Determine the [x, y] coordinate at the center of the cell enclosing the given text.  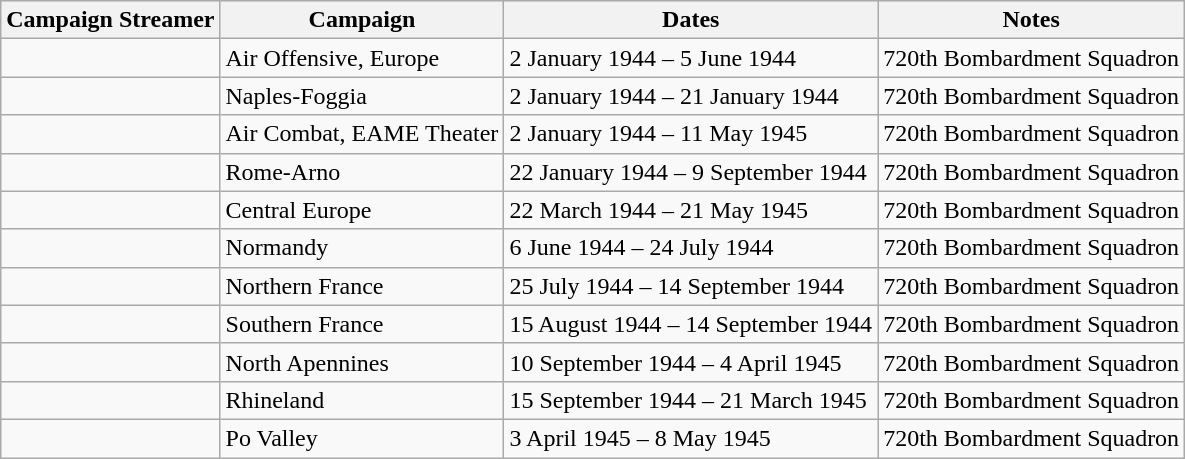
6 June 1944 – 24 July 1944 [691, 248]
22 January 1944 – 9 September 1944 [691, 172]
15 September 1944 – 21 March 1945 [691, 400]
Naples-Foggia [362, 96]
2 January 1944 – 5 June 1944 [691, 58]
2 January 1944 – 21 January 1944 [691, 96]
3 April 1945 – 8 May 1945 [691, 438]
Campaign [362, 20]
Normandy [362, 248]
22 March 1944 – 21 May 1945 [691, 210]
15 August 1944 – 14 September 1944 [691, 324]
25 July 1944 – 14 September 1944 [691, 286]
Rome-Arno [362, 172]
Northern France [362, 286]
Po Valley [362, 438]
2 January 1944 – 11 May 1945 [691, 134]
Notes [1032, 20]
10 September 1944 – 4 April 1945 [691, 362]
Air Offensive, Europe [362, 58]
North Apennines [362, 362]
Campaign Streamer [110, 20]
Central Europe [362, 210]
Southern France [362, 324]
Rhineland [362, 400]
Air Combat, EAME Theater [362, 134]
Dates [691, 20]
